Extract the (x, y) coordinate from the center of the cell holding the provided text.  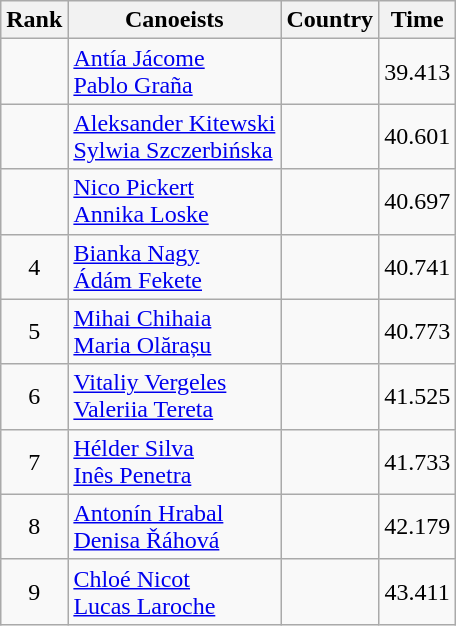
Antía JácomePablo Graña (174, 72)
Antonín HrabalDenisa Řáhová (174, 526)
Country (330, 20)
Canoeists (174, 20)
8 (34, 526)
Chloé NicotLucas Laroche (174, 592)
Vitaliy VergelesValeriia Tereta (174, 396)
40.773 (418, 332)
Time (418, 20)
40.741 (418, 266)
40.697 (418, 202)
4 (34, 266)
7 (34, 462)
Bianka NagyÁdám Fekete (174, 266)
6 (34, 396)
43.411 (418, 592)
Rank (34, 20)
41.525 (418, 396)
Mihai ChihaiaMaria Olărașu (174, 332)
40.601 (418, 136)
39.413 (418, 72)
42.179 (418, 526)
Nico PickertAnnika Loske (174, 202)
41.733 (418, 462)
5 (34, 332)
9 (34, 592)
Aleksander KitewskiSylwia Szczerbińska (174, 136)
Hélder SilvaInês Penetra (174, 462)
